Scan for the cell matching the given text and deliver its [x, y] coordinate at center. 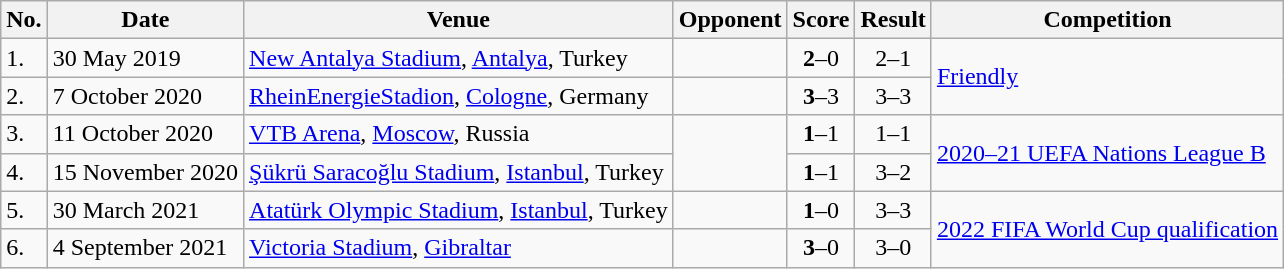
Venue [459, 20]
Victoria Stadium, Gibraltar [459, 248]
New Antalya Stadium, Antalya, Turkey [459, 58]
Date [145, 20]
3–2 [893, 172]
15 November 2020 [145, 172]
Friendly [1107, 77]
Atatürk Olympic Stadium, Istanbul, Turkey [459, 210]
4. [24, 172]
Opponent [730, 20]
1–0 [821, 210]
3. [24, 134]
1. [24, 58]
No. [24, 20]
5. [24, 210]
7 October 2020 [145, 96]
Competition [1107, 20]
2020–21 UEFA Nations League B [1107, 153]
RheinEnergieStadion, Cologne, Germany [459, 96]
2–0 [821, 58]
Score [821, 20]
4 September 2021 [145, 248]
30 May 2019 [145, 58]
2022 FIFA World Cup qualification [1107, 229]
6. [24, 248]
2–1 [893, 58]
Şükrü Saracoğlu Stadium, Istanbul, Turkey [459, 172]
30 March 2021 [145, 210]
VTB Arena, Moscow, Russia [459, 134]
2. [24, 96]
11 October 2020 [145, 134]
Result [893, 20]
